Scan for the cell matching the given text and deliver its (x, y) coordinate at center. 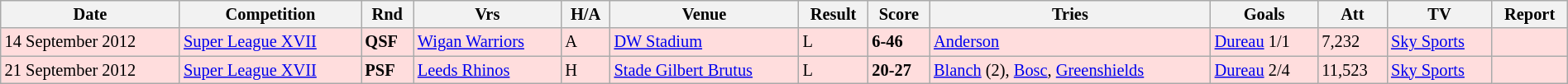
14 September 2012 (90, 42)
Att (1352, 14)
6-46 (900, 42)
Date (90, 14)
Result (834, 14)
Leeds Rhinos (488, 70)
A (586, 42)
Goals (1264, 14)
21 September 2012 (90, 70)
11,523 (1352, 70)
Rnd (387, 14)
7,232 (1352, 42)
Competition (270, 14)
Vrs (488, 14)
Blanch (2), Bosc, Greenshields (1070, 70)
Tries (1070, 14)
H (586, 70)
Dureau 1/1 (1264, 42)
Wigan Warriors (488, 42)
PSF (387, 70)
Venue (705, 14)
Stade Gilbert Brutus (705, 70)
TV (1439, 14)
Score (900, 14)
DW Stadium (705, 42)
20-27 (900, 70)
Report (1530, 14)
H/A (586, 14)
Anderson (1070, 42)
Dureau 2/4 (1264, 70)
QSF (387, 42)
